Extract the (X, Y) coordinate from the center of the cell holding the provided text.  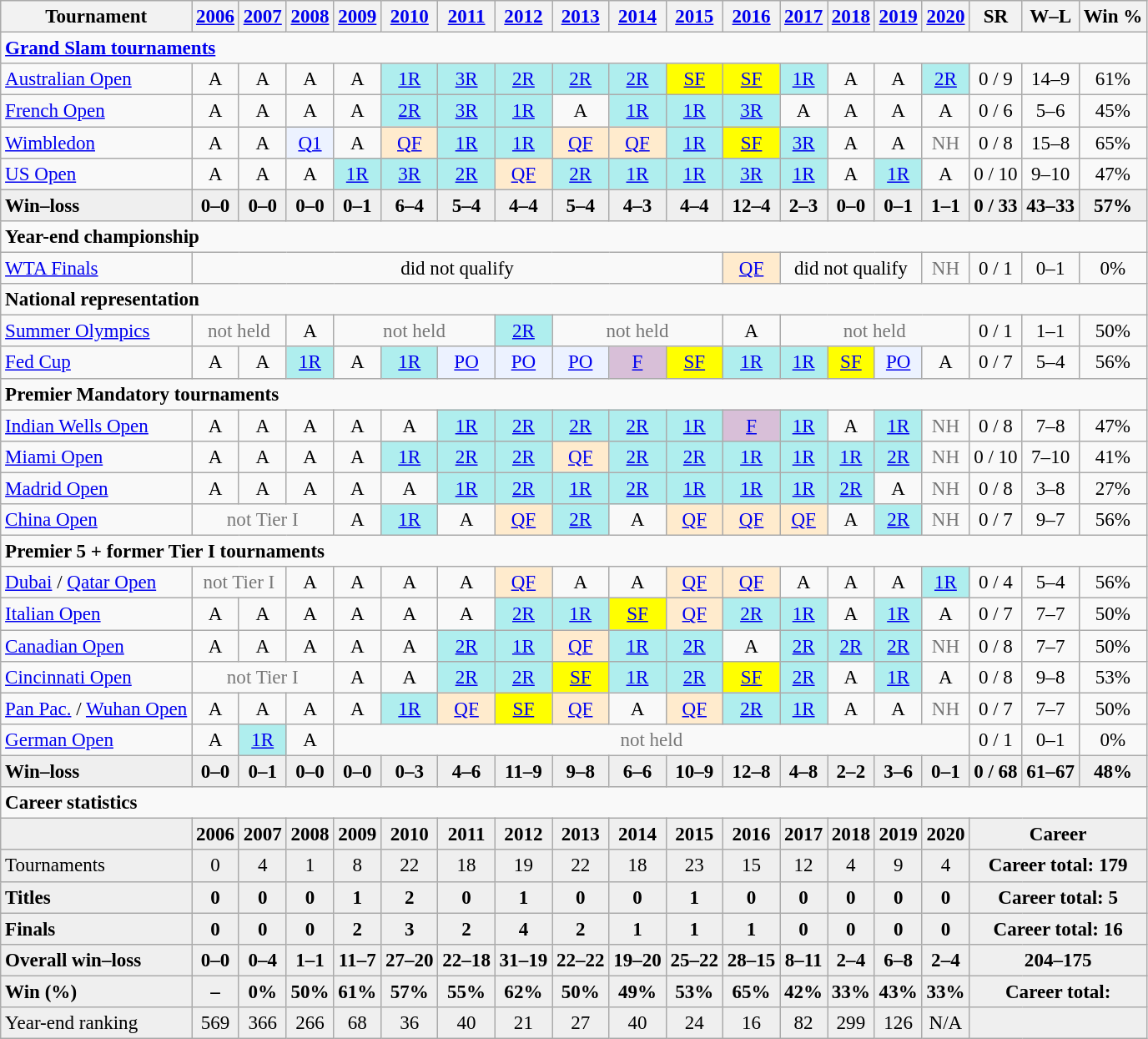
49% (637, 991)
6–6 (637, 772)
Summer Olympics (97, 331)
16 (751, 1023)
36 (410, 1023)
Madrid Open (97, 488)
23 (694, 866)
Career (1058, 835)
82 (804, 1023)
12–8 (751, 772)
Career total: (1058, 991)
2–2 (851, 772)
Premier 5 + former Tier I tournaments (574, 552)
7–8 (1050, 426)
French Open (97, 111)
German Open (97, 740)
27% (1113, 488)
Win % (1113, 17)
WTA Finals (97, 269)
15–8 (1050, 143)
12–4 (751, 205)
3–8 (1050, 488)
204–175 (1058, 961)
5–6 (1050, 111)
0–4 (262, 961)
Tournaments (97, 866)
24 (694, 1023)
Wimbledon (97, 143)
8–11 (804, 961)
10–9 (694, 772)
Pan Pac. / Wuhan Open (97, 709)
Titles (97, 897)
569 (215, 1023)
Grand Slam tournaments (574, 48)
21 (523, 1023)
Career total: 5 (1058, 897)
14–9 (1050, 79)
4–6 (466, 772)
Fed Cup (97, 363)
US Open (97, 174)
Premier Mandatory tournaments (574, 394)
0 / 33 (996, 205)
4–3 (637, 205)
W–L (1050, 17)
61–67 (1050, 772)
N/A (946, 1023)
6–8 (898, 961)
8 (357, 866)
62% (523, 991)
Career total: 16 (1058, 929)
Australian Open (97, 79)
3 (410, 929)
Canadian Open (97, 646)
43–33 (1050, 205)
– (215, 991)
Italian Open (97, 614)
43% (898, 991)
15 (751, 866)
19 (523, 866)
9–7 (1050, 520)
48% (1113, 772)
45% (1113, 111)
28–15 (751, 961)
3–6 (898, 772)
Overall win–loss (97, 961)
41% (1113, 457)
22–22 (581, 961)
55% (466, 991)
0 / 68 (996, 772)
SR (996, 17)
366 (262, 1023)
9 (898, 866)
68 (357, 1023)
6–4 (410, 205)
0–3 (410, 772)
126 (898, 1023)
2–3 (804, 205)
0 / 9 (996, 79)
Career total: 179 (1058, 866)
4–8 (804, 772)
9–10 (1050, 174)
Dubai / Qatar Open (97, 583)
31–19 (523, 961)
Q1 (310, 143)
Finals (97, 929)
11–7 (357, 961)
0 / 6 (996, 111)
Year-end ranking (97, 1023)
Cincinnati Open (97, 678)
7–10 (1050, 457)
0 / 4 (996, 583)
Tournament (97, 17)
19–20 (637, 961)
22–18 (466, 961)
National representation (574, 300)
25–22 (694, 961)
Career statistics (574, 803)
12 (804, 866)
Miami Open (97, 457)
China Open (97, 520)
Win (%) (97, 991)
Indian Wells Open (97, 426)
11–9 (523, 772)
Year-end championship (574, 237)
27 (581, 1023)
299 (851, 1023)
42% (804, 991)
27–20 (410, 961)
266 (310, 1023)
